Return the [X, Y] coordinate for the center point of the cell that contains the specified text.  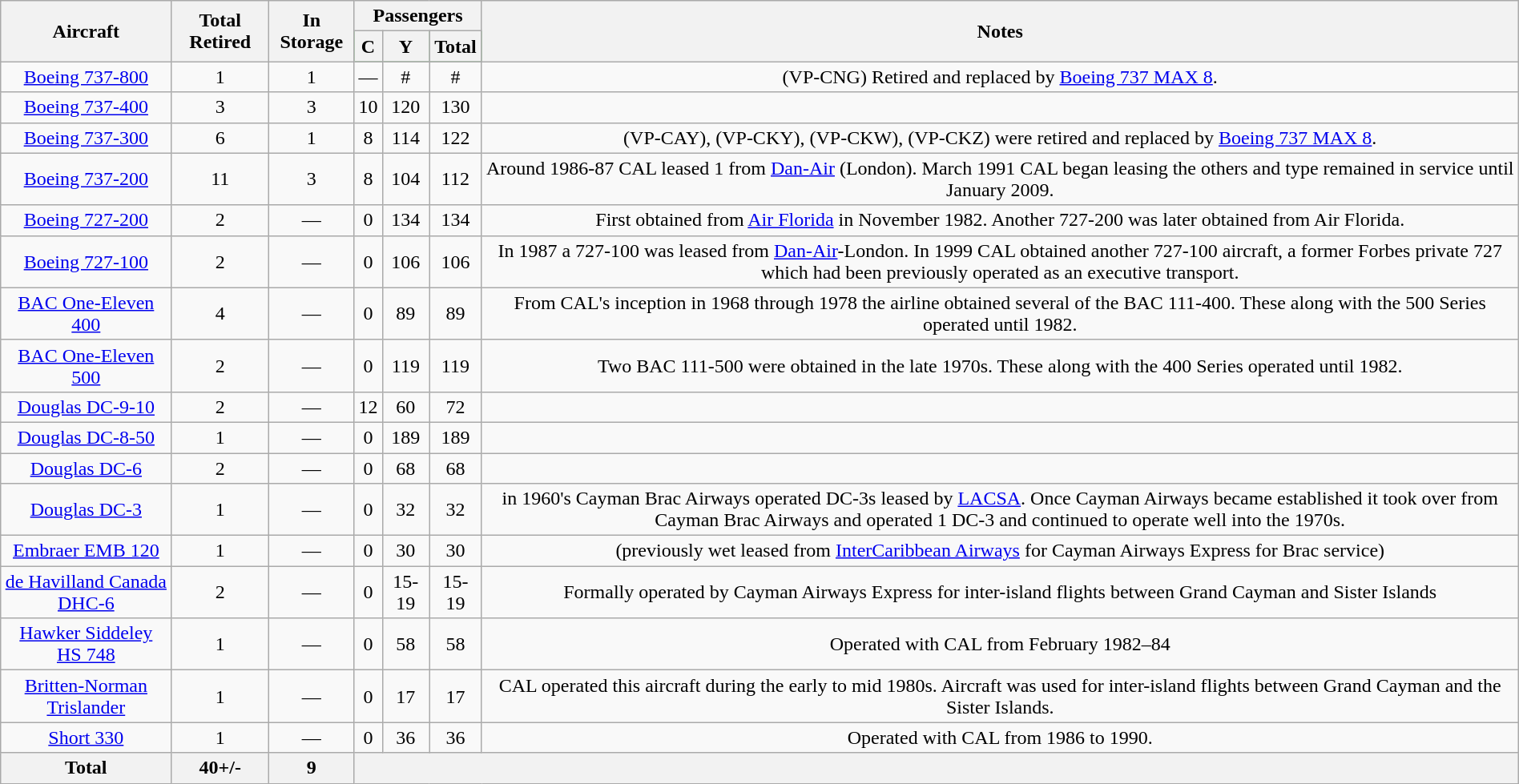
Formally operated by Cayman Airways Express for inter-island flights between Grand Cayman and Sister Islands [1000, 593]
Boeing 737-400 [87, 107]
CAL operated this aircraft during the early to mid 1980s. Aircraft was used for inter-island flights between Grand Cayman and the Sister Islands. [1000, 697]
(previously wet leased from InterCaribbean Airways for Cayman Airways Express for Brac service) [1000, 551]
Douglas DC-3 [87, 509]
Boeing 737-300 [87, 138]
122 [456, 138]
Operated with CAL from 1986 to 1990. [1000, 738]
First obtained from Air Florida in November 1982. Another 727-200 was later obtained from Air Florida. [1000, 220]
(VP-CNG) Retired and replaced by Boeing 737 MAX 8. [1000, 77]
Notes [1000, 31]
C [369, 46]
Douglas DC-9-10 [87, 407]
Short 330 [87, 738]
(VP-CAY), (VP-CKY), (VP-CKW), (VP-CKZ) were retired and replaced by Boeing 737 MAX 8. [1000, 138]
104 [405, 179]
10 [369, 107]
72 [456, 407]
Douglas DC-6 [87, 468]
4 [220, 314]
Around 1986-87 CAL leased 1 from Dan-Air (London). March 1991 CAL began leasing the others and type remained in service until January 2009. [1000, 179]
de Havilland Canada DHC-6 [87, 593]
Operated with CAL from February 1982–84 [1000, 644]
BAC One-Eleven 400 [87, 314]
Douglas DC-8-50 [87, 437]
BAC One-Eleven 500 [87, 365]
Hawker Siddeley HS 748 [87, 644]
Britten-Norman Trislander [87, 697]
60 [405, 407]
Embraer EMB 120 [87, 551]
Boeing 737-200 [87, 179]
Boeing 727-100 [87, 261]
Y [405, 46]
Aircraft [87, 31]
120 [405, 107]
40+/- [220, 768]
Boeing 727-200 [87, 220]
Two BAC 111-500 were obtained in the late 1970s. These along with the 400 Series operated until 1982. [1000, 365]
Passengers [418, 16]
114 [405, 138]
12 [369, 407]
6 [220, 138]
From CAL's inception in 1968 through 1978 the airline obtained several of the BAC 111-400. These along with the 500 Series operated until 1982. [1000, 314]
Boeing 737-800 [87, 77]
9 [312, 768]
112 [456, 179]
In Storage [312, 31]
11 [220, 179]
Total Retired [220, 31]
130 [456, 107]
